Extract the (X, Y) coordinate from the center of the cell holding the provided text.  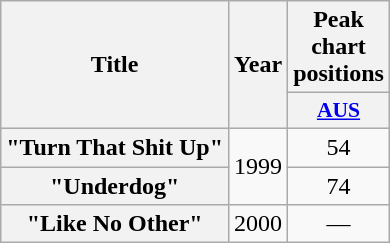
Year (258, 65)
1999 (258, 166)
2000 (258, 224)
74 (339, 185)
Peak chart positions (339, 47)
54 (339, 147)
— (339, 224)
AUS (339, 111)
"Underdog" (115, 185)
"Like No Other" (115, 224)
Title (115, 65)
"Turn That Shit Up" (115, 147)
